Detect which cell encompasses the target text, then output its (x, y) center coordinate. 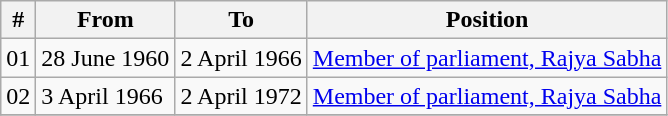
# (18, 20)
Position (487, 20)
To (241, 20)
From (106, 20)
28 June 1960 (106, 58)
2 April 1972 (241, 96)
02 (18, 96)
3 April 1966 (106, 96)
2 April 1966 (241, 58)
01 (18, 58)
